Return [x, y] of the center of cell containing provided text 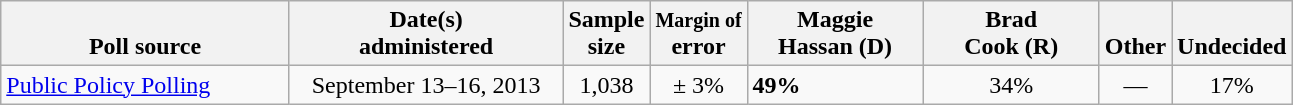
Other [1135, 34]
17% [1232, 85]
Samplesize [606, 34]
± 3% [698, 85]
September 13–16, 2013 [426, 85]
BradCook (R) [1011, 34]
Margin oferror [698, 34]
— [1135, 85]
Poll source [146, 34]
49% [835, 85]
34% [1011, 85]
Date(s)administered [426, 34]
MaggieHassan (D) [835, 34]
Undecided [1232, 34]
Public Policy Polling [146, 85]
1,038 [606, 85]
